Return the [x, y] coordinate for the center point of the cell that contains the specified text.  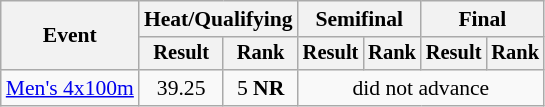
did not advance [421, 88]
Final [482, 19]
Heat/Qualifying [218, 19]
Semifinal [360, 19]
Men's 4x100m [70, 88]
39.25 [182, 88]
5 NR [260, 88]
Event [70, 36]
